Determine the (X, Y) coordinate at the center of the cell enclosing the given text.  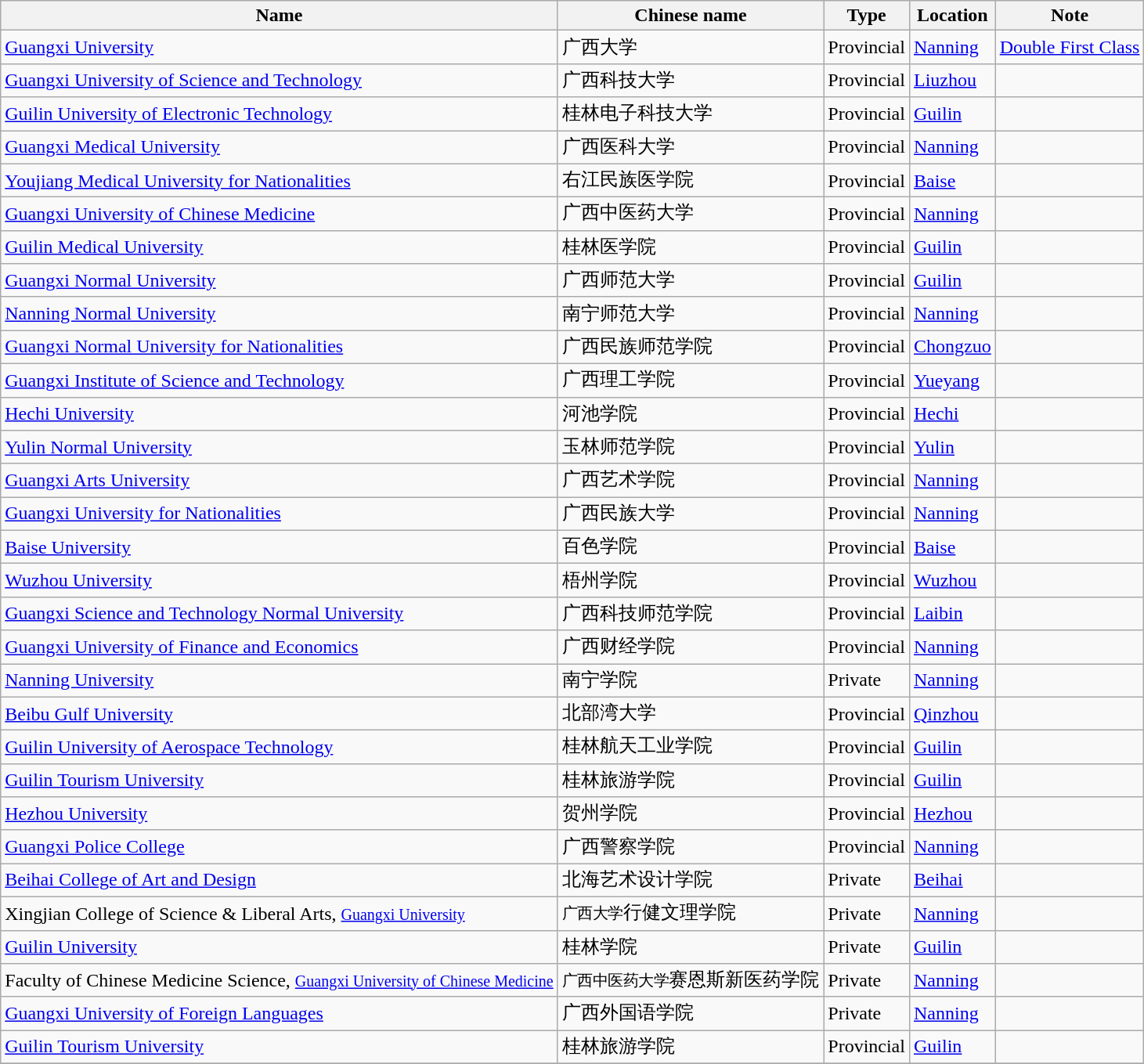
Wuzhou University (279, 581)
Guangxi University of Foreign Languages (279, 1013)
南宁师范大学 (691, 313)
南宁学院 (691, 681)
玉林师范学院 (691, 448)
广西中医药大学赛恩斯新医药学院 (691, 980)
Yulin (952, 448)
广西财经学院 (691, 647)
Beibu Gulf University (279, 714)
Yulin Normal University (279, 448)
广西医科大学 (691, 147)
Hechi University (279, 413)
桂林医学院 (691, 247)
Guangxi University for Nationalities (279, 514)
Guangxi University (279, 47)
北海艺术设计学院 (691, 880)
广西大学 (691, 47)
广西中医药大学 (691, 215)
Name (279, 16)
梧州学院 (691, 581)
Hechi (952, 413)
Guangxi University of Chinese Medicine (279, 215)
Guangxi Normal University for Nationalities (279, 348)
Chinese name (691, 16)
百色学院 (691, 546)
右江民族医学院 (691, 180)
广西科技师范学院 (691, 614)
Guangxi Medical University (279, 147)
Hezhou University (279, 814)
Laibin (952, 614)
Note (1070, 16)
广西科技大学 (691, 80)
桂林电子科技大学 (691, 114)
北部湾大学 (691, 714)
Guangxi Institute of Science and Technology (279, 381)
Beihai College of Art and Design (279, 880)
广西民族师范学院 (691, 348)
Guangxi University of Finance and Economics (279, 647)
广西大学行健文理学院 (691, 913)
广西民族大学 (691, 514)
Guilin University of Aerospace Technology (279, 747)
Location (952, 16)
Chongzuo (952, 348)
广西外国语学院 (691, 1013)
Xingjian College of Science & Liberal Arts, Guangxi University (279, 913)
Beihai (952, 880)
Youjiang Medical University for Nationalities (279, 180)
Nanning University (279, 681)
Wuzhou (952, 581)
Guilin University (279, 947)
Liuzhou (952, 80)
Type (867, 16)
桂林学院 (691, 947)
Guangxi Arts University (279, 481)
Double First Class (1070, 47)
河池学院 (691, 413)
Guilin Medical University (279, 247)
Guangxi Science and Technology Normal University (279, 614)
广西师范大学 (691, 280)
Guilin University of Electronic Technology (279, 114)
桂林航天工业学院 (691, 747)
Guangxi Police College (279, 847)
Yueyang (952, 381)
广西警察学院 (691, 847)
Hezhou (952, 814)
贺州学院 (691, 814)
广西理工学院 (691, 381)
Guangxi University of Science and Technology (279, 80)
广西艺术学院 (691, 481)
Faculty of Chinese Medicine Science, Guangxi University of Chinese Medicine (279, 980)
Nanning Normal University (279, 313)
Qinzhou (952, 714)
Guangxi Normal University (279, 280)
Baise University (279, 546)
